Identify which cell holds the provided text, then report its (X, Y) central coordinate. 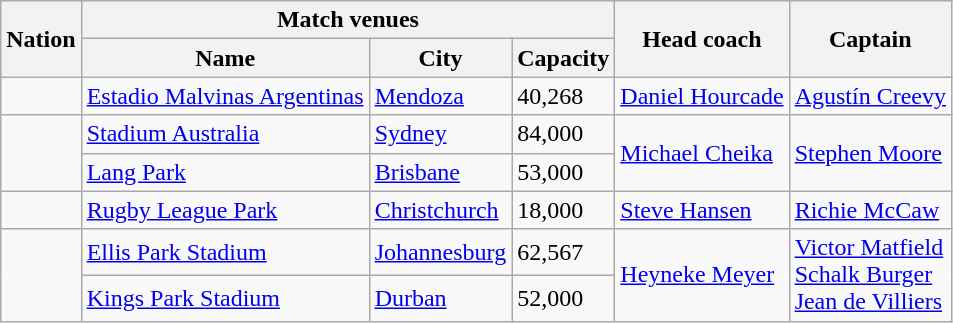
Heyneke Meyer (702, 275)
Lang Park (225, 172)
53,000 (564, 172)
Stephen Moore (870, 153)
Durban (440, 298)
Nation (41, 39)
Richie McCaw (870, 210)
Steve Hansen (702, 210)
Capacity (564, 58)
Captain (870, 39)
Agustín Creevy (870, 96)
Rugby League Park (225, 210)
62,567 (564, 252)
Match venues (348, 20)
Mendoza (440, 96)
Johannesburg (440, 252)
Daniel Hourcade (702, 96)
Head coach (702, 39)
Kings Park Stadium (225, 298)
84,000 (564, 134)
Sydney (440, 134)
Name (225, 58)
Victor MatfieldSchalk BurgerJean de Villiers (870, 275)
18,000 (564, 210)
40,268 (564, 96)
Stadium Australia (225, 134)
Christchurch (440, 210)
Estadio Malvinas Argentinas (225, 96)
City (440, 58)
Brisbane (440, 172)
Michael Cheika (702, 153)
Ellis Park Stadium (225, 252)
52,000 (564, 298)
